For the text-containing cell, return its midpoint in (x, y) coordinate format. 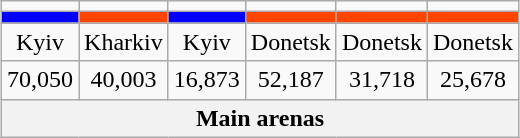
70,050 (40, 80)
25,678 (472, 80)
16,873 (206, 80)
31,718 (382, 80)
52,187 (290, 80)
40,003 (124, 80)
Main arenas (260, 118)
Kharkiv (124, 42)
